Determine the (X, Y) coordinate at the center of the cell enclosing the given text.  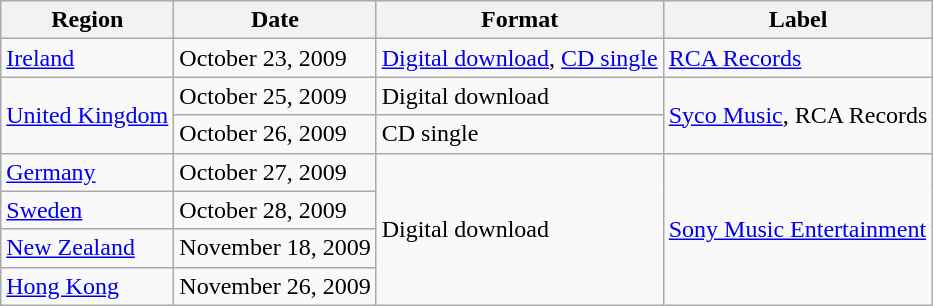
Hong Kong (88, 286)
October 28, 2009 (275, 210)
Label (798, 20)
Ireland (88, 58)
October 27, 2009 (275, 172)
RCA Records (798, 58)
Germany (88, 172)
New Zealand (88, 248)
November 18, 2009 (275, 248)
Region (88, 20)
Syco Music, RCA Records (798, 115)
Date (275, 20)
Digital download, CD single (520, 58)
United Kingdom (88, 115)
CD single (520, 134)
October 25, 2009 (275, 96)
October 23, 2009 (275, 58)
November 26, 2009 (275, 286)
Format (520, 20)
October 26, 2009 (275, 134)
Sweden (88, 210)
Sony Music Entertainment (798, 229)
